Capture the cell that displays the provided text and extract its [X, Y] central coordinate. 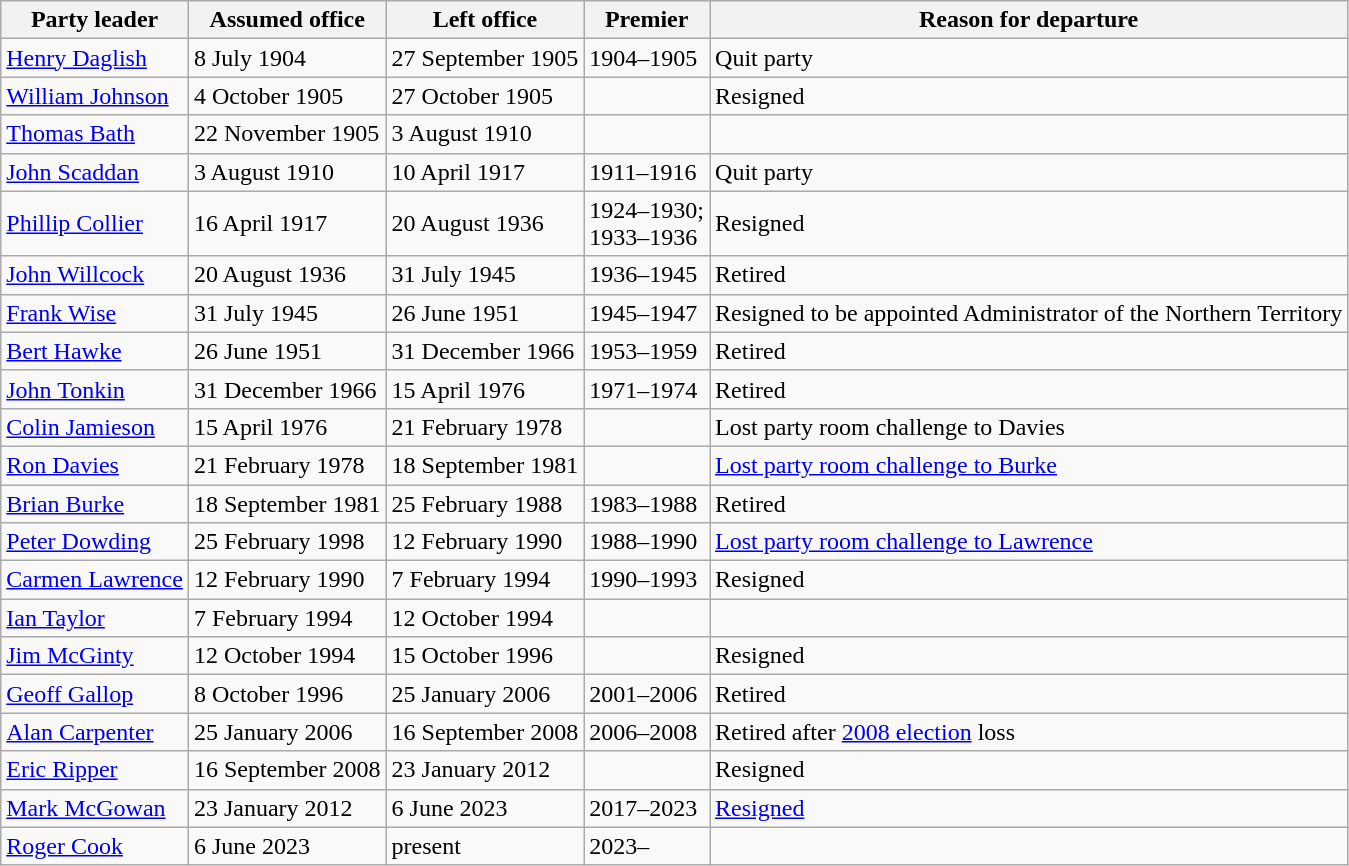
16 April 1917 [287, 224]
John Tonkin [95, 389]
Assumed office [287, 20]
25 February 1998 [287, 542]
22 November 1905 [287, 134]
John Willcock [95, 275]
1911–1916 [647, 172]
Peter Dowding [95, 542]
Alan Carpenter [95, 732]
Jim McGinty [95, 656]
Ian Taylor [95, 618]
1990–1993 [647, 580]
Phillip Collier [95, 224]
2017–2023 [647, 808]
25 February 1988 [485, 503]
Premier [647, 20]
Ron Davies [95, 465]
John Scaddan [95, 172]
Carmen Lawrence [95, 580]
1904–1905 [647, 58]
1953–1959 [647, 351]
27 September 1905 [485, 58]
1971–1974 [647, 389]
2001–2006 [647, 694]
Reason for departure [1029, 20]
Colin Jamieson [95, 427]
2023– [647, 846]
8 July 1904 [287, 58]
27 October 1905 [485, 96]
present [485, 846]
Retired after 2008 election loss [1029, 732]
William Johnson [95, 96]
1936–1945 [647, 275]
Eric Ripper [95, 770]
Thomas Bath [95, 134]
Geoff Gallop [95, 694]
1983–1988 [647, 503]
Resigned to be appointed Administrator of the Northern Territory [1029, 313]
4 October 1905 [287, 96]
Henry Daglish [95, 58]
2006–2008 [647, 732]
Left office [485, 20]
Lost party room challenge to Davies [1029, 427]
Roger Cook [95, 846]
1945–1947 [647, 313]
1924–1930; 1933–1936 [647, 224]
Frank Wise [95, 313]
Lost party room challenge to Lawrence [1029, 542]
15 October 1996 [485, 656]
Brian Burke [95, 503]
Party leader [95, 20]
1988–1990 [647, 542]
8 October 1996 [287, 694]
Bert Hawke [95, 351]
Lost party room challenge to Burke [1029, 465]
10 April 1917 [485, 172]
Mark McGowan [95, 808]
